Provide the (X, Y) coordinate of the cell's center where the given text is located.  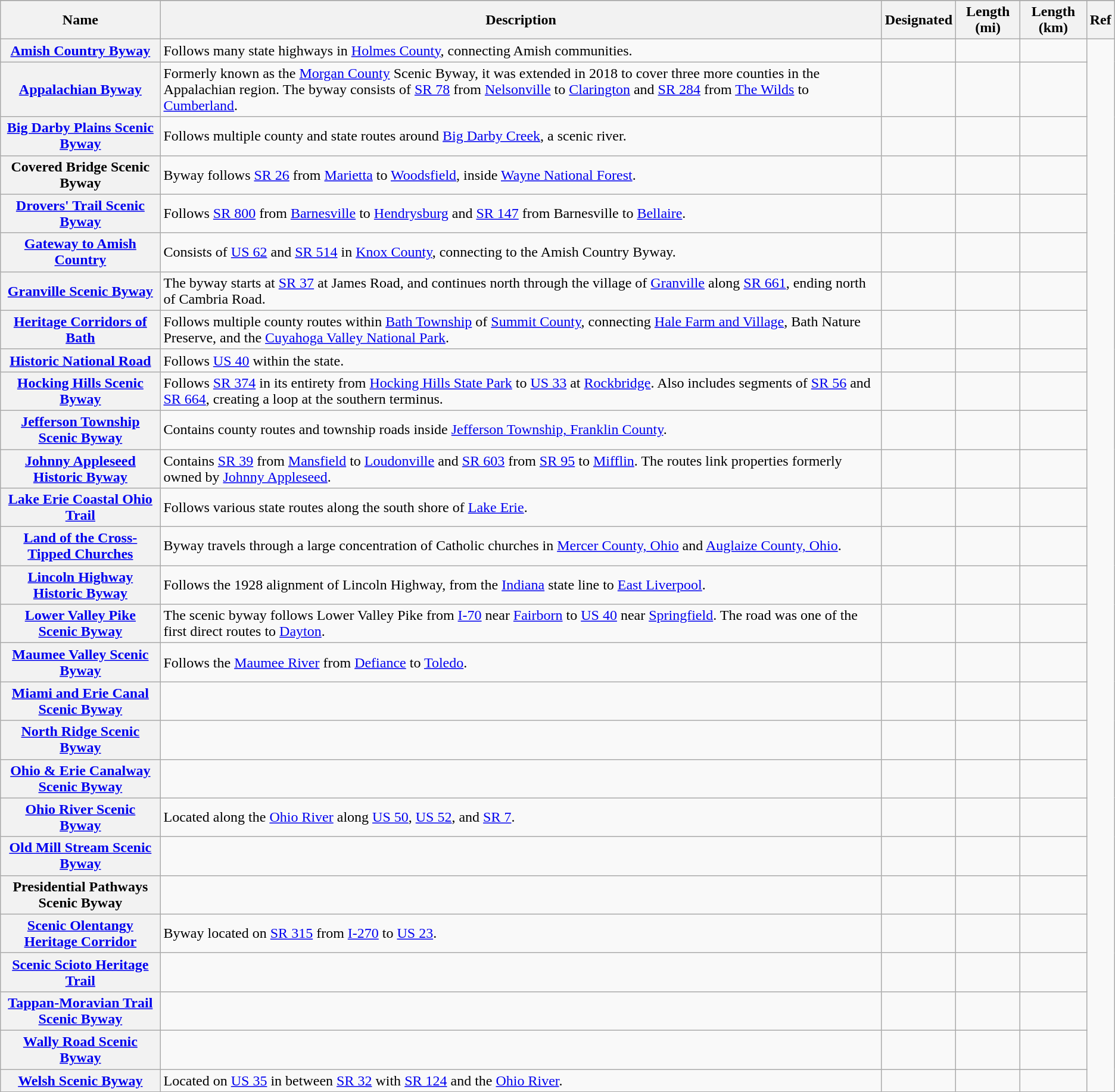
Historic National Road (80, 360)
Byway follows SR 26 from Marietta to Woodsfield, inside Wayne National Forest. (521, 175)
Byway travels through a large concentration of Catholic churches in Mercer County, Ohio and Auglaize County, Ohio. (521, 547)
Drovers' Trail Scenic Byway (80, 213)
Name (80, 20)
Follows the Maumee River from Defiance to Toledo. (521, 662)
Old Mill Stream Scenic Byway (80, 856)
Appalachian Byway (80, 89)
North Ridge Scenic Byway (80, 740)
The scenic byway follows Lower Valley Pike from I-70 near Fairborn to US 40 near Springfield. The road was one of the first direct routes to Dayton. (521, 624)
Length (mi) (988, 20)
Heritage Corridors of Bath (80, 330)
Land of the Cross-Tipped Churches (80, 547)
Contains county routes and township roads inside Jefferson Township, Franklin County. (521, 430)
Lincoln Highway Historic Byway (80, 585)
Designated (918, 20)
Johnny Appleseed Historic Byway (80, 468)
Hocking Hills Scenic Byway (80, 391)
Ref (1101, 20)
Amish Country Byway (80, 51)
Ohio River Scenic Byway (80, 817)
Ohio & Erie Canalway Scenic Byway (80, 779)
Located on US 35 in between SR 32 with SR 124 and the Ohio River. (521, 1081)
Follows US 40 within the state. (521, 360)
Welsh Scenic Byway (80, 1081)
Follows SR 800 from Barnesville to Hendrysburg and SR 147 from Barnesville to Bellaire. (521, 213)
Maumee Valley Scenic Byway (80, 662)
Follows the 1928 alignment of Lincoln Highway, from the Indiana state line to East Liverpool. (521, 585)
Consists of US 62 and SR 514 in Knox County, connecting to the Amish Country Byway. (521, 252)
Length (km) (1053, 20)
Covered Bridge Scenic Byway (80, 175)
Tappan-Moravian Trail Scenic Byway (80, 1011)
Miami and Erie Canal Scenic Byway (80, 701)
Gateway to Amish Country (80, 252)
Jefferson Township Scenic Byway (80, 430)
Scenic Olentangy Heritage Corridor (80, 934)
Byway located on SR 315 from I-270 to US 23. (521, 934)
Presidential Pathways Scenic Byway (80, 894)
Follows various state routes along the south shore of Lake Erie. (521, 507)
Contains SR 39 from Mansfield to Loudonville and SR 603 from SR 95 to Mifflin. The routes link properties formerly owned by Johnny Appleseed. (521, 468)
Follows many state highways in Holmes County, connecting Amish communities. (521, 51)
Scenic Scioto Heritage Trail (80, 972)
Follows multiple county and state routes around Big Darby Creek, a scenic river. (521, 136)
Description (521, 20)
Wally Road Scenic Byway (80, 1049)
Big Darby Plains Scenic Byway (80, 136)
Located along the Ohio River along US 50, US 52, and SR 7. (521, 817)
Granville Scenic Byway (80, 291)
Lake Erie Coastal Ohio Trail (80, 507)
The byway starts at SR 37 at James Road, and continues north through the village of Granville along SR 661, ending north of Cambria Road. (521, 291)
Lower Valley Pike Scenic Byway (80, 624)
